Identify which cell holds the provided text, then report its (x, y) central coordinate. 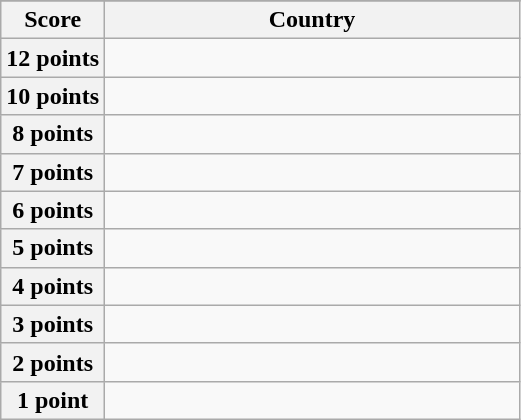
1 point (53, 400)
Score (53, 20)
4 points (53, 286)
8 points (53, 134)
7 points (53, 172)
10 points (53, 96)
2 points (53, 362)
Country (312, 20)
3 points (53, 324)
6 points (53, 210)
12 points (53, 58)
5 points (53, 248)
